Find where the given text appears and provide that cell's center as (X, Y) coordinate. 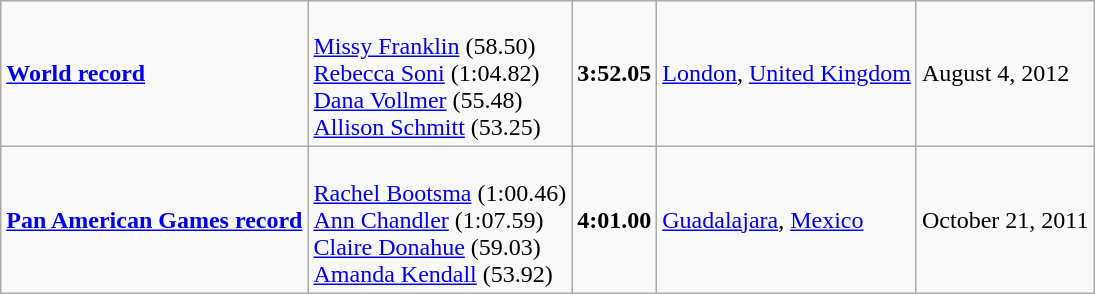
London, United Kingdom (787, 74)
August 4, 2012 (1004, 74)
World record (154, 74)
3:52.05 (614, 74)
Missy Franklin (58.50)Rebecca Soni (1:04.82)Dana Vollmer (55.48)Allison Schmitt (53.25) (440, 74)
Guadalajara, Mexico (787, 220)
October 21, 2011 (1004, 220)
4:01.00 (614, 220)
Pan American Games record (154, 220)
Rachel Bootsma (1:00.46)Ann Chandler (1:07.59)Claire Donahue (59.03)Amanda Kendall (53.92) (440, 220)
